From the cell containing the given text, extract its center point as (X, Y) coordinate. 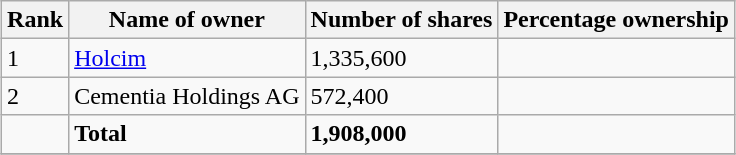
2 (36, 96)
572,400 (402, 96)
1 (36, 58)
Percentage ownership (616, 20)
Cementia Holdings AG (187, 96)
Number of shares (402, 20)
1,335,600 (402, 58)
Total (187, 134)
Rank (36, 20)
Name of owner (187, 20)
Holcim (187, 58)
1,908,000 (402, 134)
